Pinpoint the cell where the given text exists, returning its [x, y] midpoint coordinate. 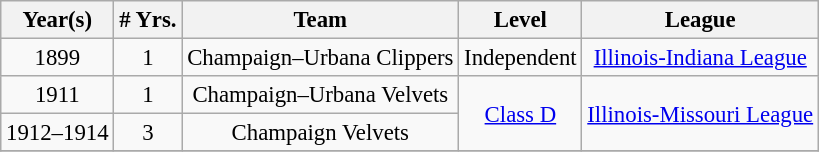
Illinois-Missouri League [700, 114]
1899 [58, 58]
Champaign Velvets [320, 133]
Class D [520, 114]
Illinois-Indiana League [700, 58]
# Yrs. [148, 20]
Level [520, 20]
1912–1914 [58, 133]
Champaign–Urbana Clippers [320, 58]
3 [148, 133]
League [700, 20]
Champaign–Urbana Velvets [320, 95]
Team [320, 20]
1911 [58, 95]
Independent [520, 58]
Year(s) [58, 20]
